For the text-containing cell, return its midpoint in (x, y) coordinate format. 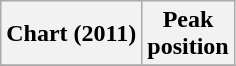
Chart (2011) (72, 34)
Peakposition (188, 34)
